Scan for the cell matching the given text and deliver its (X, Y) coordinate at center. 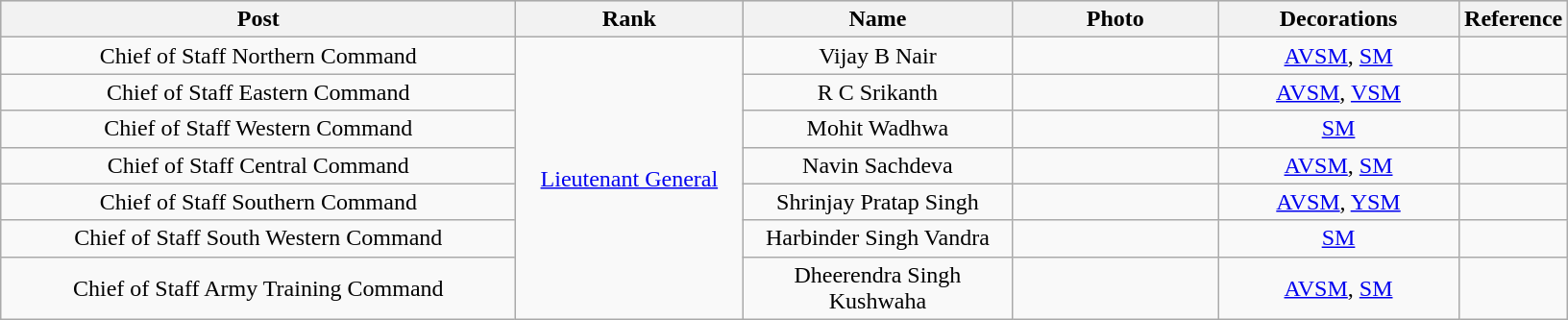
Post (258, 19)
Chief of Staff Southern Command (258, 202)
Chief of Staff Central Command (258, 165)
Mohit Wadhwa (878, 129)
Harbinder Singh Vandra (878, 238)
Photo (1115, 19)
Name (878, 19)
Chief of Staff Eastern Command (258, 92)
Chief of Staff Army Training Command (258, 288)
Shrinjay Pratap Singh (878, 202)
Rank (629, 19)
Chief of Staff South Western Command (258, 238)
Navin Sachdeva (878, 165)
AVSM, YSM (1339, 202)
Chief of Staff Northern Command (258, 56)
Vijay B Nair (878, 56)
Lieutenant General (629, 179)
Chief of Staff Western Command (258, 129)
AVSM, VSM (1339, 92)
Reference (1514, 19)
Dheerendra Singh Kushwaha (878, 288)
R C Srikanth (878, 92)
Decorations (1339, 19)
